Provide the [X, Y] coordinate of the cell's center where the given text is located.  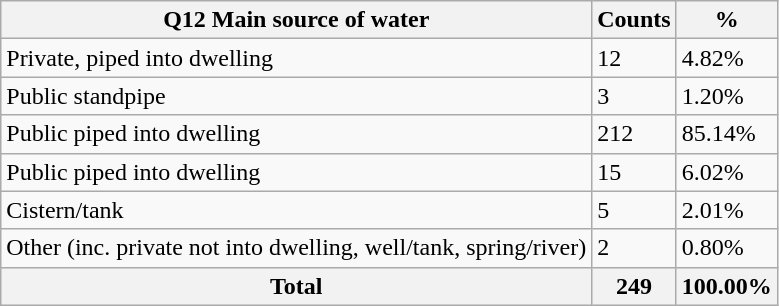
2 [634, 248]
212 [634, 134]
Total [296, 286]
0.80% [726, 248]
5 [634, 210]
100.00% [726, 286]
6.02% [726, 172]
3 [634, 96]
249 [634, 286]
15 [634, 172]
12 [634, 58]
Other (inc. private not into dwelling, well/tank, spring/river) [296, 248]
1.20% [726, 96]
Public standpipe [296, 96]
Q12 Main source of water [296, 20]
2.01% [726, 210]
4.82% [726, 58]
Counts [634, 20]
Cistern/tank [296, 210]
Private, piped into dwelling [296, 58]
% [726, 20]
85.14% [726, 134]
